Locate the cell with the specified text and output its (x, y) center coordinate. 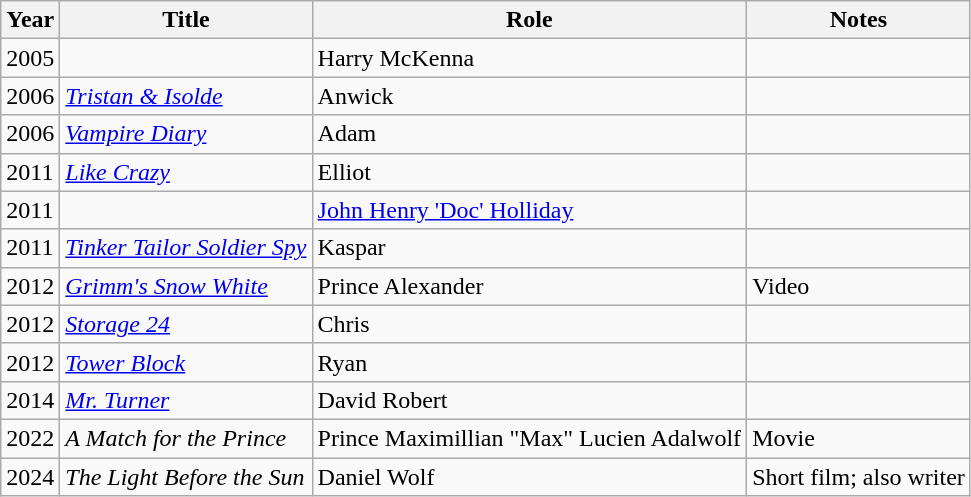
2005 (30, 58)
David Robert (530, 400)
Movie (859, 438)
Daniel Wolf (530, 477)
Grimm's Snow White (186, 286)
The Light Before the Sun (186, 477)
Prince Alexander (530, 286)
Mr. Turner (186, 400)
Anwick (530, 96)
Chris (530, 324)
Kaspar (530, 248)
Harry McKenna (530, 58)
Vampire Diary (186, 134)
Year (30, 20)
2024 (30, 477)
Short film; also writer (859, 477)
John Henry 'Doc' Holliday (530, 210)
Tinker Tailor Soldier Spy (186, 248)
Video (859, 286)
Tower Block (186, 362)
Ryan (530, 362)
Tristan & Isolde (186, 96)
Title (186, 20)
Notes (859, 20)
Like Crazy (186, 172)
2022 (30, 438)
Elliot (530, 172)
Storage 24 (186, 324)
A Match for the Prince (186, 438)
Role (530, 20)
2014 (30, 400)
Adam (530, 134)
Prince Maximillian "Max" Lucien Adalwolf (530, 438)
